Output the (x, y) coordinate of the center of the cell containing the given text.  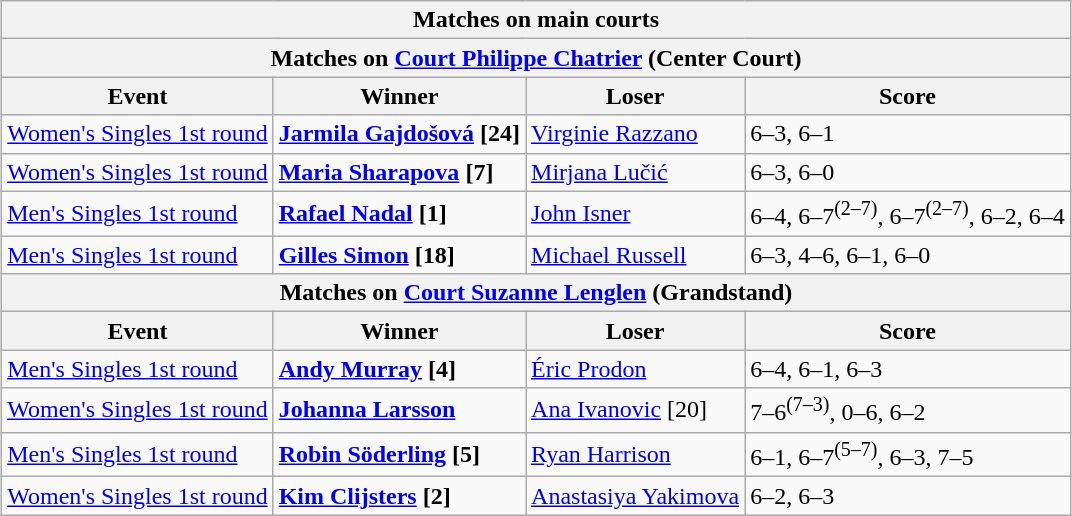
Gilles Simon [18] (399, 255)
Virginie Razzano (636, 134)
Jarmila Gajdošová [24] (399, 134)
John Isner (636, 214)
Andy Murray [4] (399, 369)
Ryan Harrison (636, 454)
Matches on Court Suzanne Lenglen (Grandstand) (536, 293)
6–2, 6–3 (908, 496)
6–1, 6–7(5–7), 6–3, 7–5 (908, 454)
6–3, 6–1 (908, 134)
6–4, 6–1, 6–3 (908, 369)
Maria Sharapova [7] (399, 172)
Johanna Larsson (399, 410)
Kim Clijsters [2] (399, 496)
Michael Russell (636, 255)
6–3, 6–0 (908, 172)
Matches on Court Philippe Chatrier (Center Court) (536, 58)
Anastasiya Yakimova (636, 496)
6–4, 6–7(2–7), 6–7(2–7), 6–2, 6–4 (908, 214)
Rafael Nadal [1] (399, 214)
Ana Ivanovic [20] (636, 410)
7–6(7–3), 0–6, 6–2 (908, 410)
Mirjana Lučić (636, 172)
Éric Prodon (636, 369)
6–3, 4–6, 6–1, 6–0 (908, 255)
Matches on main courts (536, 20)
Robin Söderling [5] (399, 454)
